Determine the (X, Y) coordinate at the center of the cell enclosing the given text.  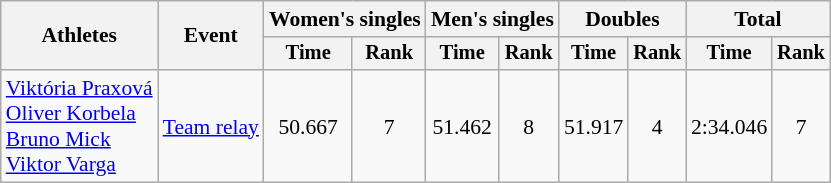
2:34.046 (729, 126)
Doubles (622, 19)
4 (657, 126)
Team relay (211, 126)
Women's singles (345, 19)
Total (758, 19)
Men's singles (492, 19)
51.462 (462, 126)
Viktória PraxováOliver KorbelaBruno MickViktor Varga (80, 126)
Event (211, 36)
51.917 (594, 126)
50.667 (308, 126)
Athletes (80, 36)
8 (529, 126)
